Extract the (x, y) coordinate from the center of the cell holding the provided text.  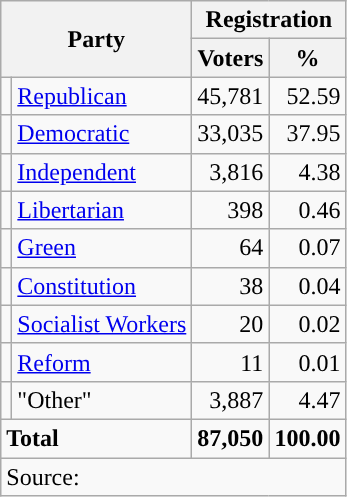
Democratic (102, 134)
Constitution (102, 286)
Socialist Workers (102, 324)
0.02 (308, 324)
4.47 (308, 400)
398 (230, 210)
Voters (230, 58)
33,035 (230, 134)
Party (96, 39)
45,781 (230, 96)
Green (102, 248)
Republican (102, 96)
Independent (102, 172)
Total (96, 438)
100.00 (308, 438)
0.01 (308, 362)
37.95 (308, 134)
Source: (174, 477)
Libertarian (102, 210)
0.46 (308, 210)
0.04 (308, 286)
38 (230, 286)
0.07 (308, 248)
4.38 (308, 172)
Reform (102, 362)
20 (230, 324)
"Other" (102, 400)
11 (230, 362)
% (308, 58)
64 (230, 248)
Registration (269, 20)
3,887 (230, 400)
87,050 (230, 438)
52.59 (308, 96)
3,816 (230, 172)
